Pinpoint the cell where the given text exists, returning its [X, Y] midpoint coordinate. 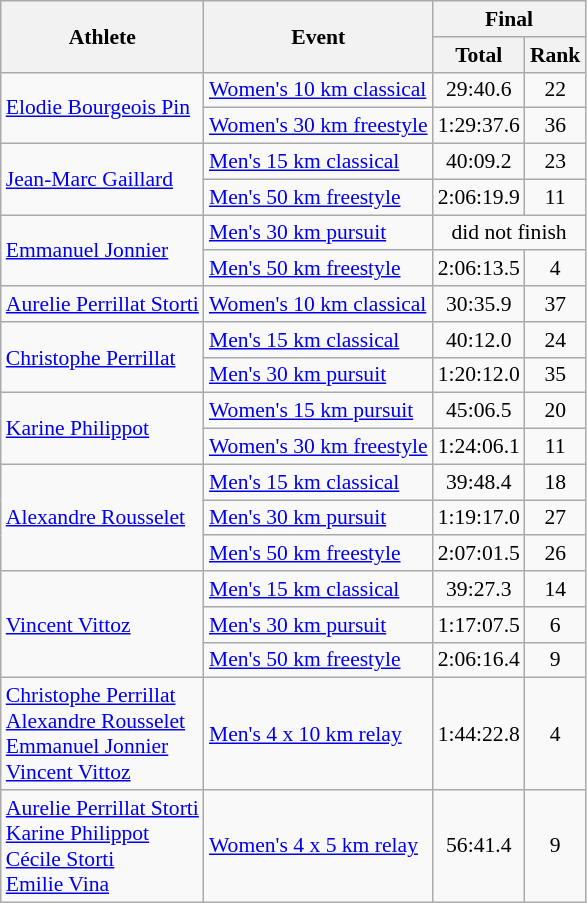
27 [556, 518]
Aurelie Perrillat Storti [102, 304]
Women's 4 x 5 km relay [318, 846]
18 [556, 482]
35 [556, 375]
Karine Philippot [102, 428]
Event [318, 36]
2:06:16.4 [479, 660]
6 [556, 625]
Women's 15 km pursuit [318, 411]
Alexandre Rousselet [102, 518]
29:40.6 [479, 90]
Elodie Bourgeois Pin [102, 108]
did not finish [510, 233]
20 [556, 411]
Aurelie Perrillat StortiKarine PhilippotCécile StortiEmilie Vina [102, 846]
24 [556, 340]
1:29:37.6 [479, 126]
Men's 4 x 10 km relay [318, 734]
Emmanuel Jonnier [102, 250]
1:17:07.5 [479, 625]
14 [556, 589]
45:06.5 [479, 411]
Final [510, 19]
1:19:17.0 [479, 518]
22 [556, 90]
2:06:13.5 [479, 269]
Jean-Marc Gaillard [102, 180]
23 [556, 162]
Christophe Perrillat [102, 358]
39:48.4 [479, 482]
Vincent Vittoz [102, 624]
1:24:06.1 [479, 447]
Christophe PerrillatAlexandre RousseletEmmanuel JonnierVincent Vittoz [102, 734]
Total [479, 55]
56:41.4 [479, 846]
2:07:01.5 [479, 554]
30:35.9 [479, 304]
1:20:12.0 [479, 375]
1:44:22.8 [479, 734]
37 [556, 304]
36 [556, 126]
26 [556, 554]
39:27.3 [479, 589]
Rank [556, 55]
40:12.0 [479, 340]
40:09.2 [479, 162]
Athlete [102, 36]
2:06:19.9 [479, 197]
